Detect which cell encompasses the target text, then output its [x, y] center coordinate. 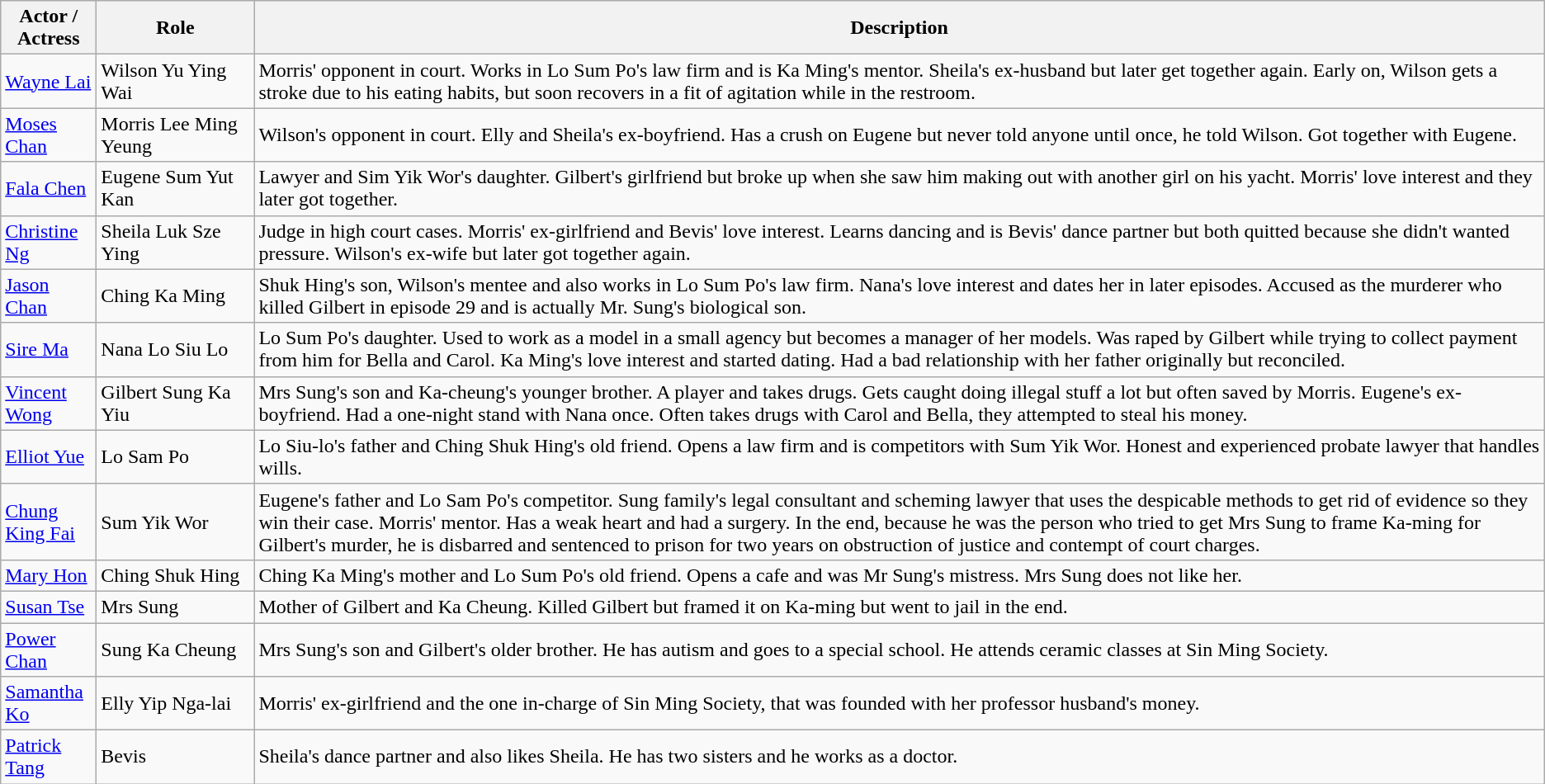
Susan Tse [49, 607]
Mrs Sung's son and Gilbert's older brother. He has autism and goes to a special school. He attends ceramic classes at Sin Ming Society. [900, 649]
Patrick Tang [49, 758]
Gilbert Sung Ka Yiu [175, 403]
Sheila's dance partner and also likes Sheila. He has two sisters and he works as a doctor. [900, 758]
Christine Ng [49, 243]
Sheila Luk Sze Ying [175, 243]
Bevis [175, 758]
Actor / Actress [49, 28]
Sum Yik Wor [175, 522]
Samantha Ko [49, 703]
Wilson Yu Ying Wai [175, 81]
Ching Shuk Hing [175, 575]
Description [900, 28]
Chung King Fai [49, 522]
Mary Hon [49, 575]
Morris' ex-girlfriend and the one in-charge of Sin Ming Society, that was founded with her professor husband's money. [900, 703]
Nana Lo Siu Lo [175, 350]
Elly Yip Nga-lai [175, 703]
Elliot Yue [49, 457]
Mother of Gilbert and Ka Cheung. Killed Gilbert but framed it on Ka-ming but went to jail in the end. [900, 607]
Wayne Lai [49, 81]
Sire Ma [49, 350]
Moses Chan [49, 135]
Power Chan [49, 649]
Morris Lee Ming Yeung [175, 135]
Role [175, 28]
Ching Ka Ming [175, 295]
Mrs Sung [175, 607]
Fala Chen [49, 188]
Sung Ka Cheung [175, 649]
Ching Ka Ming's mother and Lo Sum Po's old friend. Opens a cafe and was Mr Sung's mistress. Mrs Sung does not like her. [900, 575]
Eugene Sum Yut Kan [175, 188]
Lo Sam Po [175, 457]
Jason Chan [49, 295]
Vincent Wong [49, 403]
